From the cell containing the given text, extract its center point as [x, y] coordinate. 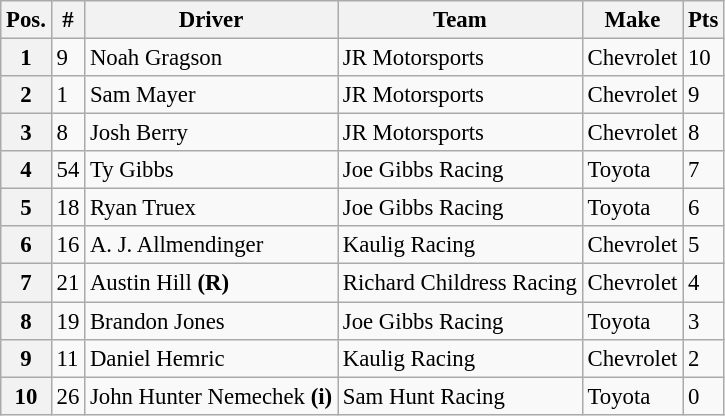
18 [68, 208]
Pts [704, 20]
Noah Gragson [212, 58]
Josh Berry [212, 133]
19 [68, 321]
26 [68, 396]
Sam Hunt Racing [460, 396]
# [68, 20]
Team [460, 20]
Ty Gibbs [212, 170]
Brandon Jones [212, 321]
Ryan Truex [212, 208]
11 [68, 358]
Austin Hill (R) [212, 283]
Driver [212, 20]
John Hunter Nemechek (i) [212, 396]
Richard Childress Racing [460, 283]
54 [68, 170]
Daniel Hemric [212, 358]
Pos. [26, 20]
Sam Mayer [212, 95]
Make [632, 20]
A. J. Allmendinger [212, 245]
21 [68, 283]
16 [68, 245]
0 [704, 396]
